Locate the cell with the specified text and output its (X, Y) center coordinate. 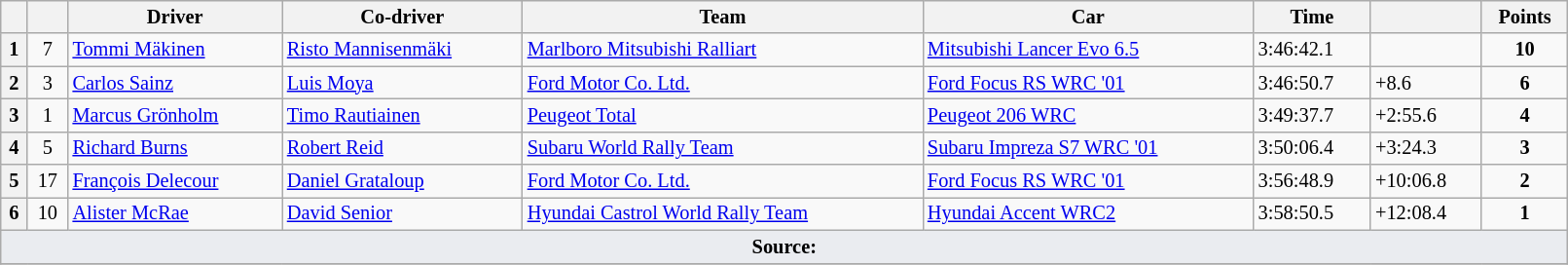
+12:08.4 (1426, 213)
Source: (784, 246)
Marcus Grönholm (175, 115)
Carlos Sainz (175, 83)
Points (1524, 17)
3:46:42.1 (1312, 50)
David Senior (403, 213)
Team (722, 17)
Hyundai Castrol World Rally Team (722, 213)
Alister McRae (175, 213)
3:50:06.4 (1312, 148)
Peugeot 206 WRC (1088, 115)
Tommi Mäkinen (175, 50)
Co-driver (403, 17)
+2:55.6 (1426, 115)
Daniel Grataloup (403, 181)
Mitsubishi Lancer Evo 6.5 (1088, 50)
3:56:48.9 (1312, 181)
Marlboro Mitsubishi Ralliart (722, 50)
3:58:50.5 (1312, 213)
Risto Mannisenmäki (403, 50)
3:46:50.7 (1312, 83)
François Delecour (175, 181)
Subaru Impreza S7 WRC '01 (1088, 148)
Luis Moya (403, 83)
Robert Reid (403, 148)
Subaru World Rally Team (722, 148)
Hyundai Accent WRC2 (1088, 213)
Richard Burns (175, 148)
Driver (175, 17)
Timo Rautiainen (403, 115)
Time (1312, 17)
+3:24.3 (1426, 148)
+8.6 (1426, 83)
7 (47, 50)
17 (47, 181)
3:49:37.7 (1312, 115)
Car (1088, 17)
+10:06.8 (1426, 181)
Peugeot Total (722, 115)
